Search for the cell housing the specified text and yield its [x, y] center coordinate. 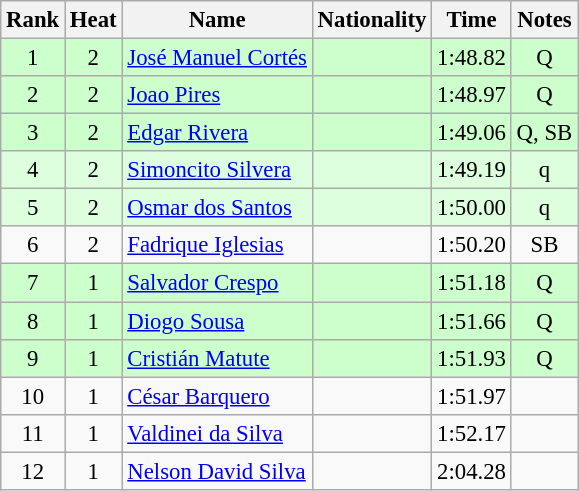
Fadrique Iglesias [217, 245]
1:51.97 [472, 396]
1:52.17 [472, 433]
4 [33, 170]
Notes [544, 20]
Rank [33, 20]
1:50.20 [472, 245]
Q, SB [544, 133]
Name [217, 20]
José Manuel Cortés [217, 58]
Diogo Sousa [217, 321]
1:49.06 [472, 133]
1:51.93 [472, 358]
1:48.97 [472, 95]
Salvador Crespo [217, 283]
1:49.19 [472, 170]
2:04.28 [472, 471]
1:51.66 [472, 321]
Time [472, 20]
5 [33, 208]
Valdinei da Silva [217, 433]
7 [33, 283]
1:48.82 [472, 58]
12 [33, 471]
Edgar Rivera [217, 133]
Heat [94, 20]
10 [33, 396]
9 [33, 358]
Joao Pires [217, 95]
Osmar dos Santos [217, 208]
César Barquero [217, 396]
SB [544, 245]
Nationality [372, 20]
11 [33, 433]
Simoncito Silvera [217, 170]
8 [33, 321]
Cristián Matute [217, 358]
Nelson David Silva [217, 471]
3 [33, 133]
1:51.18 [472, 283]
1:50.00 [472, 208]
6 [33, 245]
